Detect which cell encompasses the target text, then output its (X, Y) center coordinate. 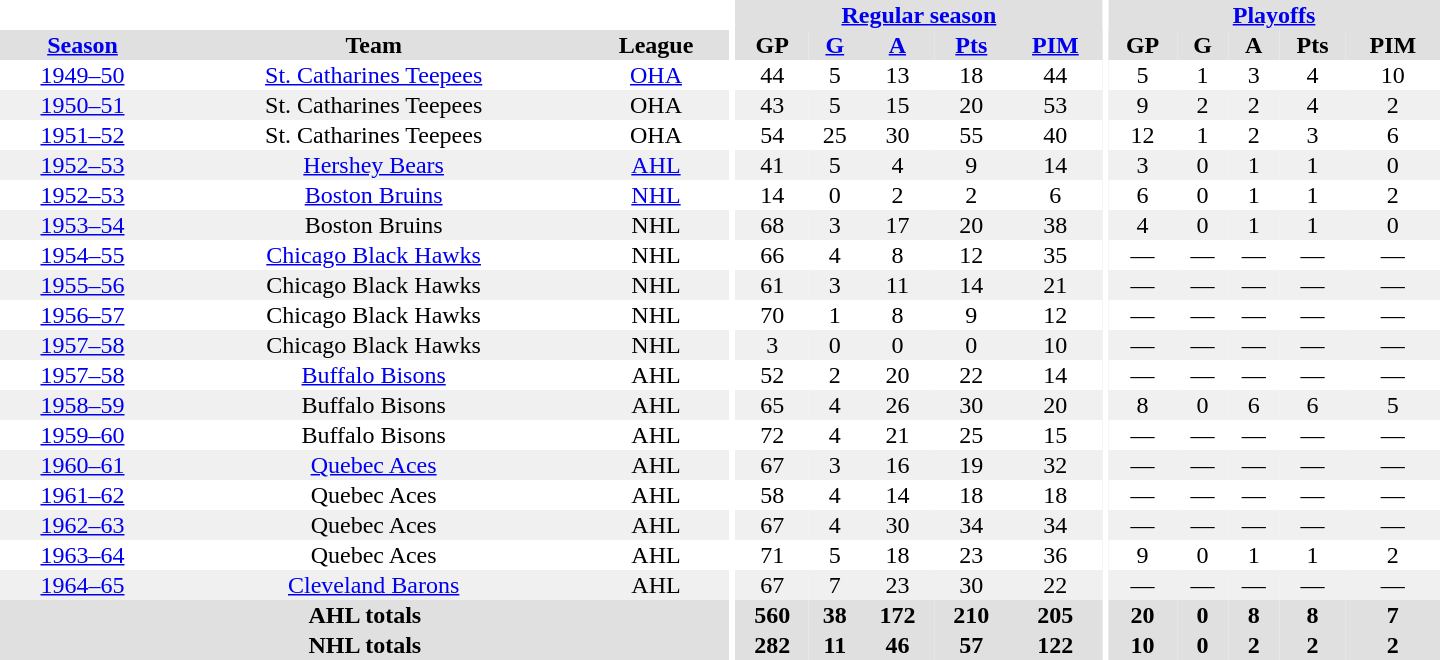
71 (772, 555)
1955–56 (82, 285)
210 (971, 615)
1951–52 (82, 135)
1956–57 (82, 315)
1954–55 (82, 255)
53 (1055, 105)
17 (897, 225)
65 (772, 405)
Regular season (918, 15)
1961–62 (82, 495)
Playoffs (1274, 15)
66 (772, 255)
205 (1055, 615)
NHL totals (365, 645)
AHL totals (365, 615)
Cleveland Barons (374, 585)
1950–51 (82, 105)
19 (971, 465)
54 (772, 135)
1959–60 (82, 435)
40 (1055, 135)
36 (1055, 555)
68 (772, 225)
16 (897, 465)
1963–64 (82, 555)
1962–63 (82, 525)
League (656, 45)
52 (772, 375)
70 (772, 315)
41 (772, 165)
26 (897, 405)
43 (772, 105)
Hershey Bears (374, 165)
35 (1055, 255)
Season (82, 45)
61 (772, 285)
1949–50 (82, 75)
13 (897, 75)
Team (374, 45)
1958–59 (82, 405)
32 (1055, 465)
57 (971, 645)
1960–61 (82, 465)
560 (772, 615)
55 (971, 135)
1964–65 (82, 585)
122 (1055, 645)
46 (897, 645)
172 (897, 615)
72 (772, 435)
282 (772, 645)
58 (772, 495)
1953–54 (82, 225)
